Detect which cell encompasses the target text, then output its (X, Y) center coordinate. 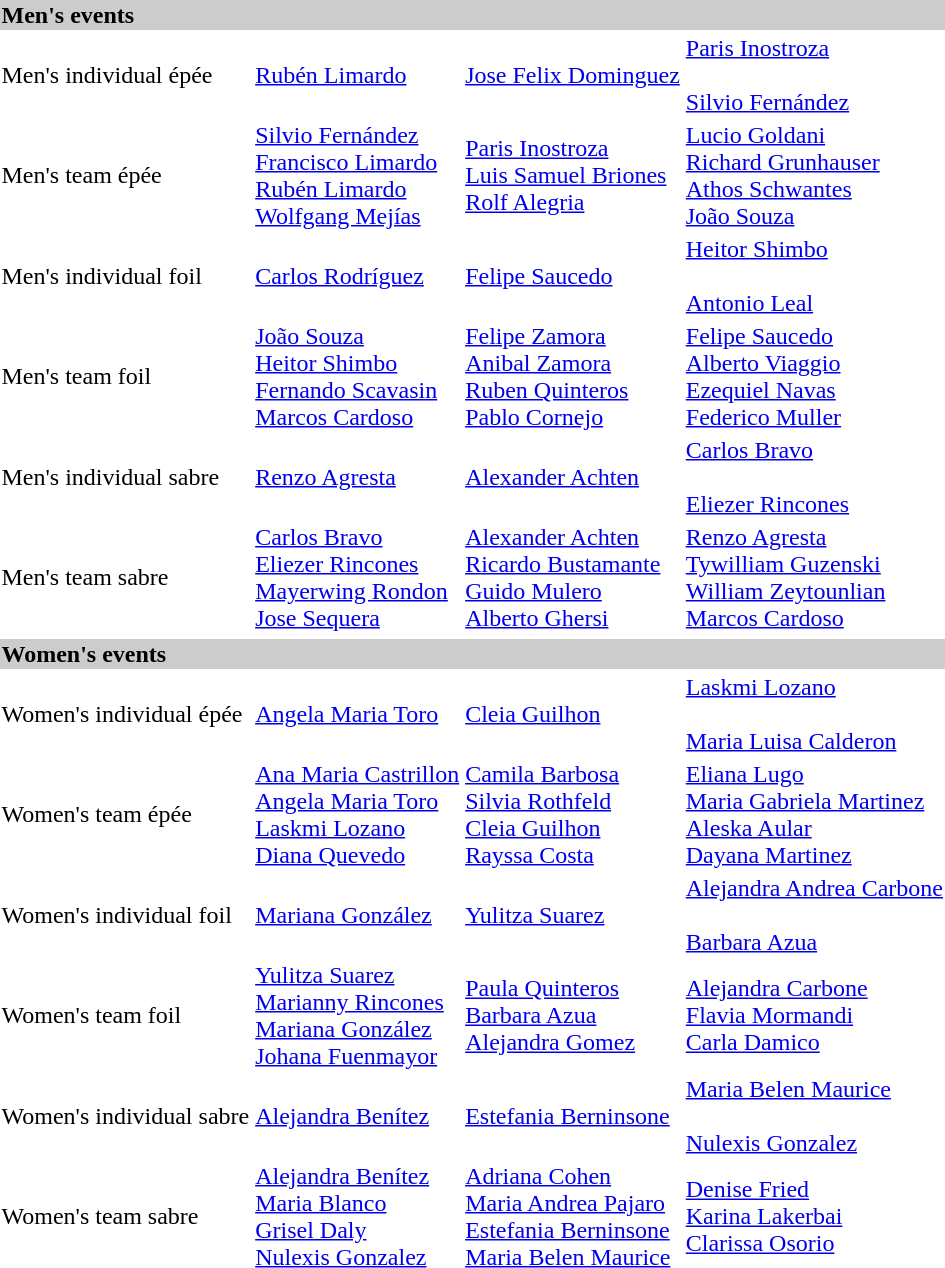
Eliana LugoMaria Gabriela MartinezAleska AularDayana Martinez (814, 814)
Men's individual sabre (126, 477)
Yulitza SuarezMarianny RinconesMariana GonzálezJohana Fuenmayor (358, 1016)
Men's individual épée (126, 75)
Mariana González (358, 915)
Felipe ZamoraAnibal ZamoraRuben QuinterosPablo Cornejo (573, 376)
Women's team épée (126, 814)
Cleia Guilhon (573, 714)
Men's team foil (126, 376)
Maria Belen MauriceNulexis Gonzalez (814, 1116)
Alexander AchtenRicardo BustamanteGuido MuleroAlberto Ghersi (573, 578)
Carlos Rodríguez (358, 276)
Alejandra CarboneFlavia MormandiCarla Damico (814, 1016)
Yulitza Suarez (573, 915)
Women's team foil (126, 1016)
Jose Felix Dominguez (573, 75)
Camila BarbosaSilvia RothfeldCleia GuilhonRayssa Costa (573, 814)
Carlos BravoEliezer Rincones (814, 477)
Estefania Berninsone (573, 1116)
Lucio GoldaniRichard GrunhauserAthos SchwantesJoão Souza (814, 176)
Ana Maria CastrillonAngela Maria ToroLaskmi LozanoDiana Quevedo (358, 814)
Women's individual foil (126, 915)
Men's individual foil (126, 276)
Silvio FernándezFrancisco LimardoRubén LimardoWolfgang Mejías (358, 176)
Carlos BravoEliezer RinconesMayerwing RondonJose Sequera (358, 578)
Men's team sabre (126, 578)
Felipe Saucedo (573, 276)
Renzo AgrestaTywilliam GuzenskiWilliam ZeytounlianMarcos Cardoso (814, 578)
Laskmi LozanoMaria Luisa Calderon (814, 714)
Alejandra Andrea CarboneBarbara Azua (814, 915)
João SouzaHeitor ShimboFernando ScavasinMarcos Cardoso (358, 376)
Women's individual sabre (126, 1116)
Angela Maria Toro (358, 714)
Paris InostrozaLuis Samuel BrionesRolf Alegria (573, 176)
Felipe SaucedoAlberto ViaggioEzequiel NavasFederico Muller (814, 376)
Paris InostrozaSilvio Fernández (814, 75)
Renzo Agresta (358, 477)
Men's team épée (126, 176)
Alexander Achten (573, 477)
Rubén Limardo (358, 75)
Women's individual épée (126, 714)
Heitor ShimboAntonio Leal (814, 276)
Alejandra Benítez (358, 1116)
Paula QuinterosBarbara AzuaAlejandra Gomez (573, 1016)
Women's events (472, 654)
Men's events (472, 15)
